Detect which cell encompasses the target text, then output its (x, y) center coordinate. 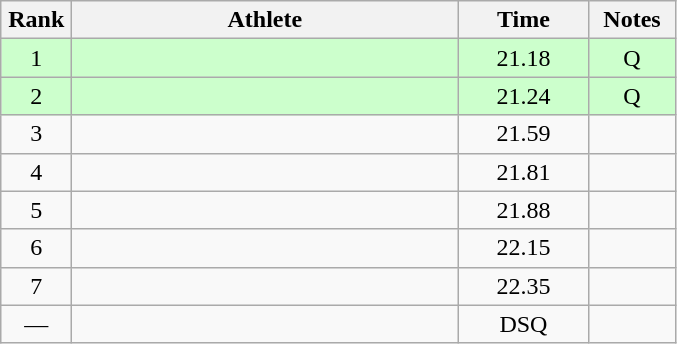
21.18 (524, 58)
1 (36, 58)
22.35 (524, 286)
2 (36, 96)
6 (36, 248)
7 (36, 286)
21.59 (524, 134)
21.88 (524, 210)
DSQ (524, 324)
Rank (36, 20)
— (36, 324)
21.24 (524, 96)
Notes (632, 20)
3 (36, 134)
5 (36, 210)
4 (36, 172)
Time (524, 20)
22.15 (524, 248)
21.81 (524, 172)
Athlete (265, 20)
